Return [X, Y] of the center of cell containing provided text 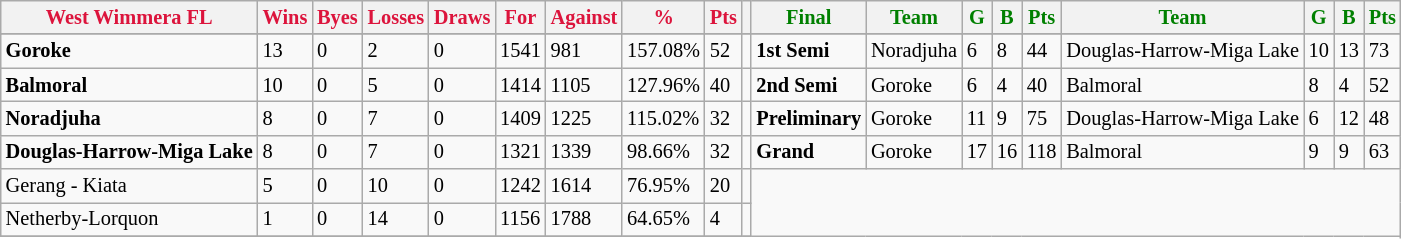
16 [1007, 152]
11 [977, 118]
2nd Semi [808, 85]
20 [724, 186]
157.08% [664, 51]
1 [286, 219]
Wins [286, 17]
For [520, 17]
98.66% [664, 152]
Netherby-Lorquon [130, 219]
75 [1042, 118]
1321 [520, 152]
1541 [520, 51]
Byes [337, 17]
12 [1349, 118]
127.96% [664, 85]
Losses [396, 17]
76.95% [664, 186]
73 [1382, 51]
1339 [584, 152]
1225 [584, 118]
14 [396, 219]
64.65% [664, 219]
17 [977, 152]
1105 [584, 85]
Against [584, 17]
Preliminary [808, 118]
63 [1382, 152]
Final [808, 17]
1409 [520, 118]
118 [1042, 152]
44 [1042, 51]
Draws [462, 17]
% [664, 17]
West Wimmera FL [130, 17]
1156 [520, 219]
48 [1382, 118]
Grand [808, 152]
1614 [584, 186]
Gerang - Kiata [130, 186]
981 [584, 51]
2 [396, 51]
1788 [584, 219]
1414 [520, 85]
1242 [520, 186]
1st Semi [808, 51]
115.02% [664, 118]
